Return [X, Y] of the center of cell containing provided text 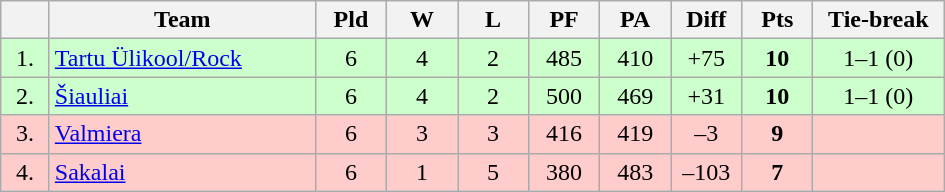
416 [564, 134]
469 [636, 96]
419 [636, 134]
+31 [706, 96]
Pts [778, 20]
PF [564, 20]
Šiauliai [182, 96]
500 [564, 96]
Valmiera [182, 134]
–3 [706, 134]
–103 [706, 172]
4. [26, 172]
2. [26, 96]
W [422, 20]
L [494, 20]
Tie-break [878, 20]
Tartu Ülikool/Rock [182, 58]
5 [494, 172]
380 [564, 172]
483 [636, 172]
485 [564, 58]
Team [182, 20]
Pld [350, 20]
1. [26, 58]
+75 [706, 58]
9 [778, 134]
7 [778, 172]
410 [636, 58]
3. [26, 134]
Diff [706, 20]
Sakalai [182, 172]
PA [636, 20]
1 [422, 172]
